Scan for the cell matching the given text and deliver its [x, y] coordinate at center. 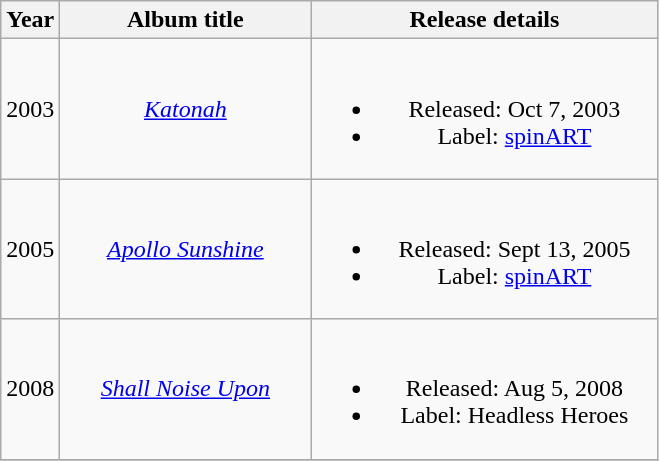
Released: Sept 13, 2005Label: spinART [484, 249]
Album title [186, 20]
Year [30, 20]
2008 [30, 389]
Released: Aug 5, 2008Label: Headless Heroes [484, 389]
2005 [30, 249]
Katonah [186, 109]
Release details [484, 20]
2003 [30, 109]
Shall Noise Upon [186, 389]
Released: Oct 7, 2003Label: spinART [484, 109]
Apollo Sunshine [186, 249]
